Pinpoint the cell where the given text exists, returning its (X, Y) midpoint coordinate. 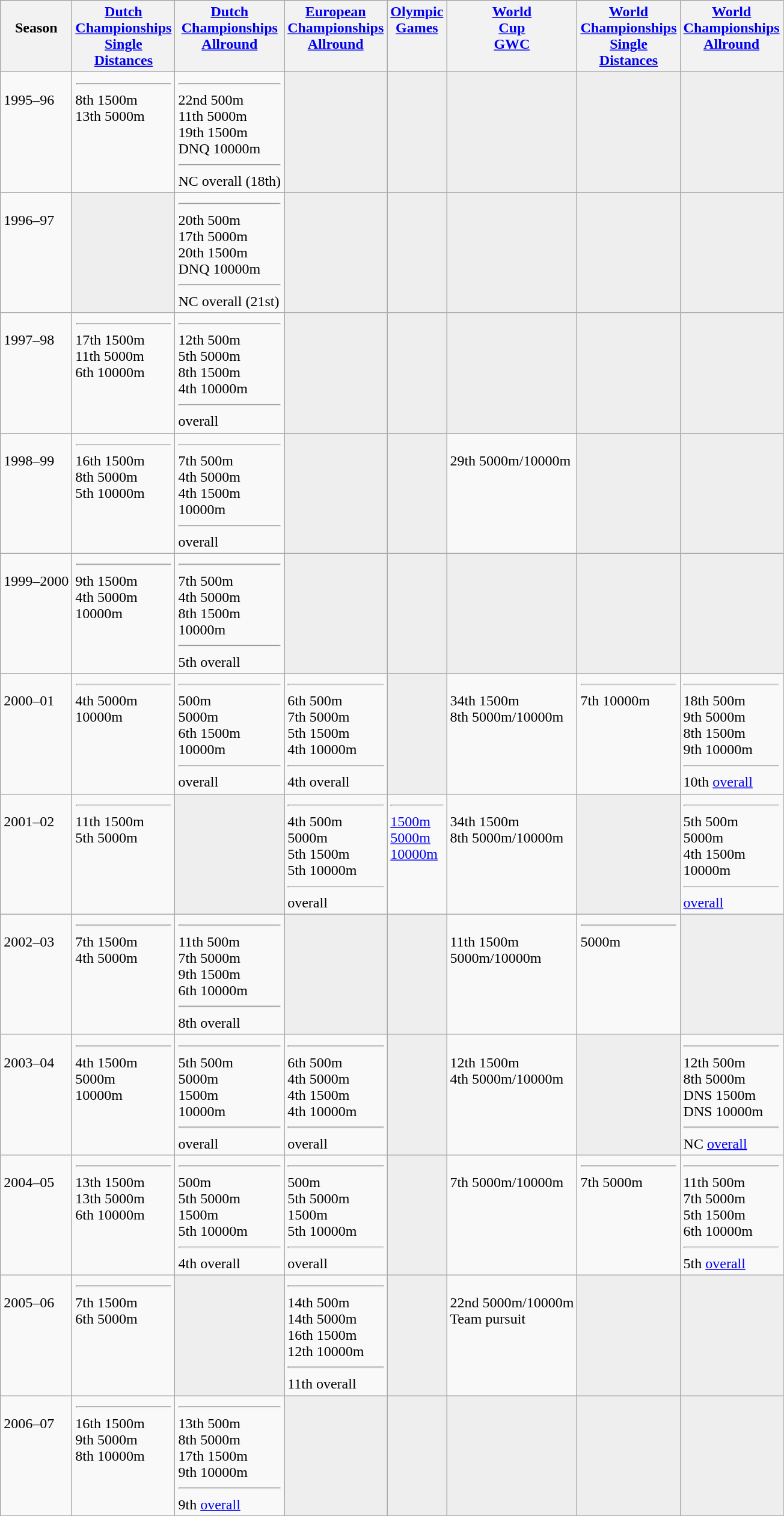
18th 500m 9th 5000m 8th 1500m 9th 10000m 10th overall (731, 734)
1998–99 (36, 493)
13th 500m 8th 5000m 17th 1500m 9th 10000m 9th overall (230, 1455)
500m 5th 5000m 1500m 5th 10000m overall (335, 1215)
2002–03 (36, 974)
22nd 500m 11th 5000m 19th 1500m DNQ 10000m NC overall (18th) (230, 132)
2005–06 (36, 1335)
6th 500m 4th 5000m 4th 1500m 4th 10000m overall (335, 1094)
22nd 5000m/10000m Team pursuit (512, 1335)
2001–02 (36, 854)
European Championships Allround (335, 36)
7th 5000m/10000m (512, 1215)
World Championships Single Distances (629, 36)
12th 1500m 4th 5000m/10000m (512, 1094)
9th 1500m 4th 5000m 10000m (124, 613)
Dutch Championships Allround (230, 36)
7th 5000m (629, 1215)
Olympic Games (417, 36)
2006–07 (36, 1455)
4th 500m 5000m 5th 1500m 5th 10000m overall (335, 854)
1996–97 (36, 253)
7th 10000m (629, 734)
11th 500m 7th 5000m 5th 1500m 6th 10000m 5th overall (731, 1215)
16th 1500m 8th 5000m 5th 10000m (124, 493)
7th 1500m 6th 5000m (124, 1335)
Dutch Championships Single Distances (124, 36)
2003–04 (36, 1094)
8th 1500m 13th 5000m (124, 132)
World Championships Allround (731, 36)
Season (36, 36)
1500m 5000m 10000m (417, 854)
16th 1500m 9th 5000m 8th 10000m (124, 1455)
1999–2000 (36, 613)
500m 5th 5000m 1500m 5th 10000m 4th overall (230, 1215)
1997–98 (36, 373)
11th 500m 7th 5000m 9th 1500m 6th 10000m 8th overall (230, 974)
12th 500m 8th 5000m DNS 1500m DNS 10000m NC overall (731, 1094)
4th 1500m 5000m 10000m (124, 1094)
5th 500m 5000m 1500m 10000m overall (230, 1094)
7th 500m 4th 5000m 4th 1500m 10000m overall (230, 493)
4th 5000m 10000m (124, 734)
World Cup GWC (512, 36)
13th 1500m 13th 5000m 6th 10000m (124, 1215)
17th 1500m 11th 5000m 6th 10000m (124, 373)
2004–05 (36, 1215)
29th 5000m/10000m (512, 493)
11th 1500m 5th 5000m (124, 854)
6th 500m 7th 5000m 5th 1500m 4th 10000m 4th overall (335, 734)
7th 1500m 4th 5000m (124, 974)
14th 500m 14th 5000m 16th 1500m 12th 10000m 11th overall (335, 1335)
20th 500m 17th 5000m 20th 1500m DNQ 10000m NC overall (21st) (230, 253)
1995–96 (36, 132)
500m 5000m 6th 1500m 10000m overall (230, 734)
11th 1500m 5000m/10000m (512, 974)
5000m (629, 974)
2000–01 (36, 734)
5th 500m 5000m 4th 1500m 10000m overall (731, 854)
7th 500m 4th 5000m 8th 1500m 10000m 5th overall (230, 613)
12th 500m 5th 5000m 8th 1500m 4th 10000m overall (230, 373)
